Determine the (x, y) coordinate at the center of the cell enclosing the given text.  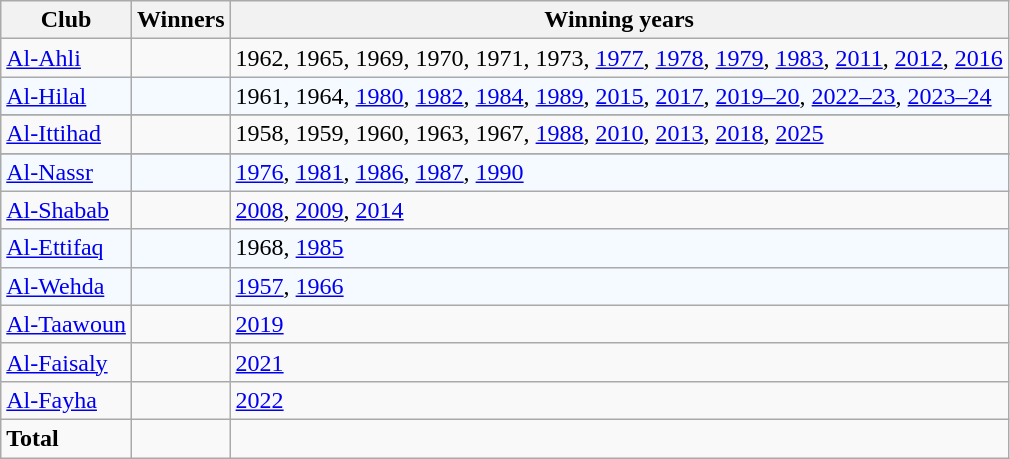
Al-Hilal (66, 96)
1976, 1981, 1986, 1987, 1990 (619, 172)
1958, 1959, 1960, 1963, 1967, 1988, 2010, 2013, 2018, 2025 (619, 134)
Total (66, 438)
1968, 1985 (619, 248)
Al-Shabab (66, 210)
Club (66, 20)
1957, 1966 (619, 286)
Winners (180, 20)
1962, 1965, 1969, 1970, 1971, 1973, 1977, 1978, 1979, 1983, 2011, 2012, 2016 (619, 58)
Al-Ahli (66, 58)
Al-Wehda (66, 286)
2008, 2009, 2014 (619, 210)
2022 (619, 400)
1961, 1964, 1980, 1982, 1984, 1989, 2015, 2017, 2019–20, 2022–23, 2023–24 (619, 96)
2019 (619, 324)
Al-Taawoun (66, 324)
2021 (619, 362)
Al-Nassr (66, 172)
Al-Ettifaq (66, 248)
Al-Fayha (66, 400)
Al-Ittihad (66, 134)
Al-Faisaly (66, 362)
Winning years (619, 20)
